Extract the (X, Y) coordinate from the center of the cell holding the provided text.  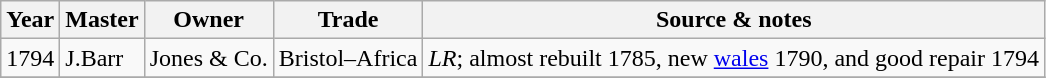
Bristol–Africa (348, 58)
Trade (348, 20)
LR; almost rebuilt 1785, new wales 1790, and good repair 1794 (734, 58)
Owner (208, 20)
Master (102, 20)
1794 (30, 58)
Year (30, 20)
Jones & Co. (208, 58)
Source & notes (734, 20)
J.Barr (102, 58)
